Determine the (X, Y) coordinate at the center of the cell enclosing the given text.  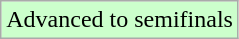
Advanced to semifinals (120, 20)
